Capture the cell that displays the provided text and extract its (X, Y) central coordinate. 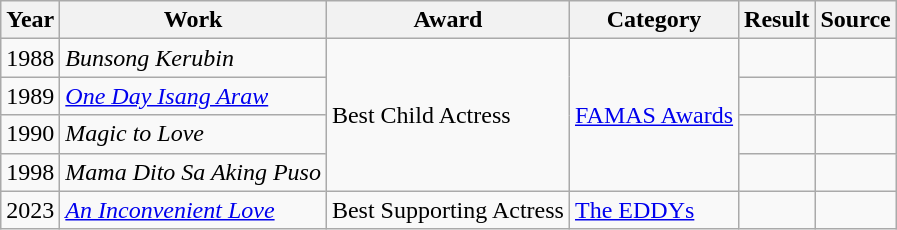
Magic to Love (194, 134)
1990 (30, 134)
Category (654, 20)
1988 (30, 58)
Source (856, 20)
FAMAS Awards (654, 115)
Mama Dito Sa Aking Puso (194, 172)
One Day Isang Araw (194, 96)
Bunsong Kerubin (194, 58)
2023 (30, 210)
Best Child Actress (448, 115)
Work (194, 20)
1989 (30, 96)
Best Supporting Actress (448, 210)
The EDDYs (654, 210)
Result (777, 20)
An Inconvenient Love (194, 210)
1998 (30, 172)
Year (30, 20)
Award (448, 20)
